Search for the cell housing the specified text and yield its (x, y) center coordinate. 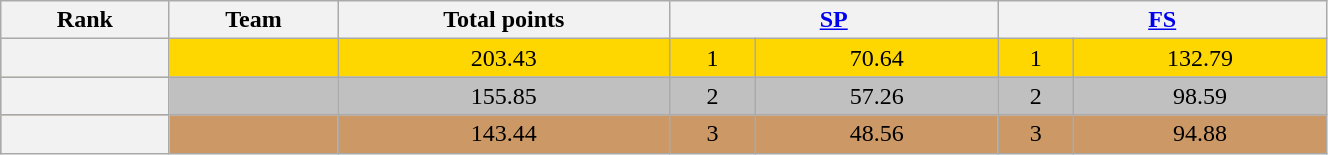
48.56 (876, 134)
57.26 (876, 96)
Team (254, 20)
Rank (85, 20)
SP (834, 20)
203.43 (504, 58)
132.79 (1200, 58)
70.64 (876, 58)
FS (1162, 20)
Total points (504, 20)
94.88 (1200, 134)
155.85 (504, 96)
143.44 (504, 134)
98.59 (1200, 96)
